Pinpoint the cell where the given text exists, returning its [X, Y] midpoint coordinate. 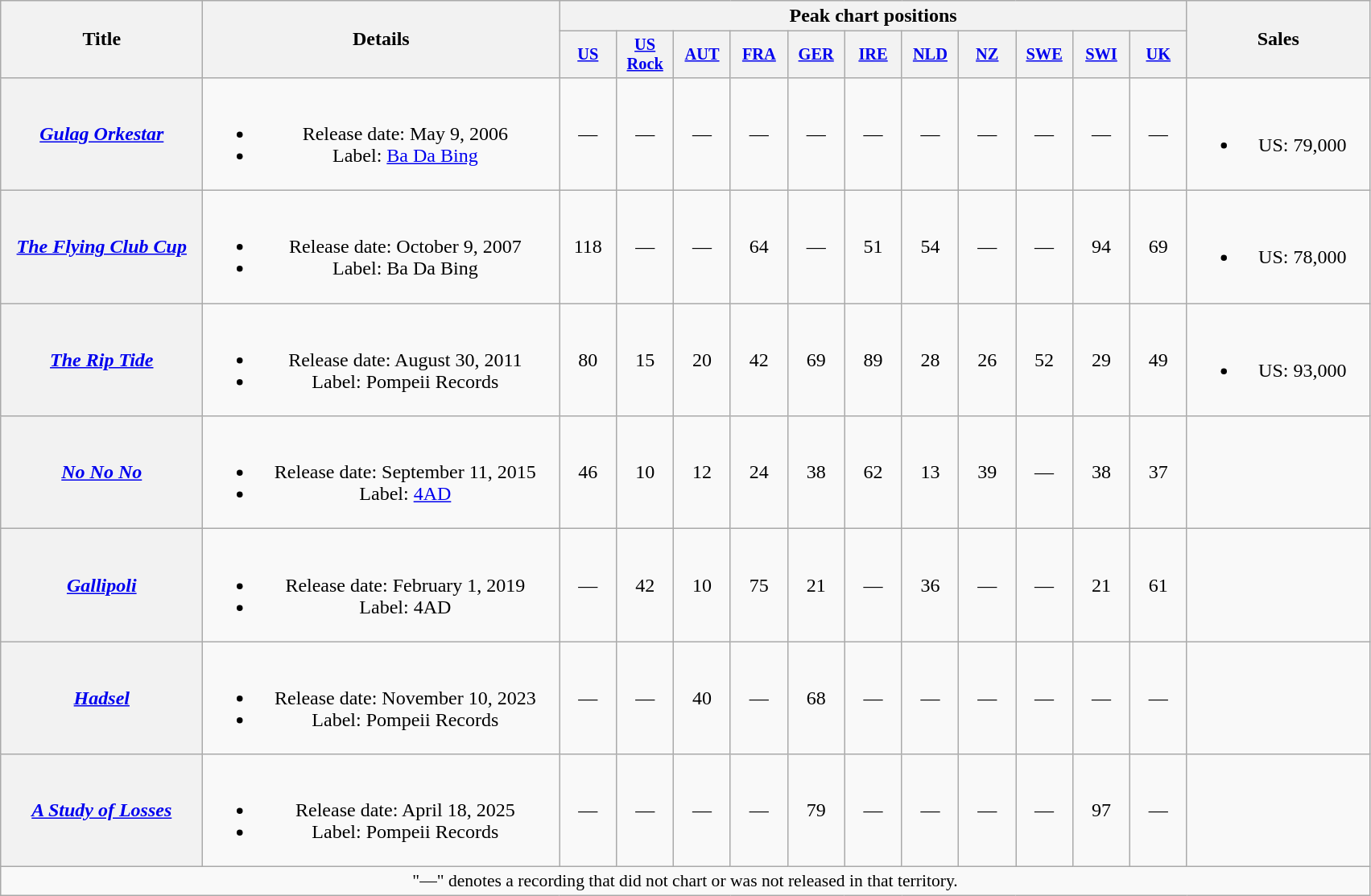
12 [702, 473]
20 [702, 360]
US: 78,000 [1278, 247]
AUT [702, 55]
13 [931, 473]
118 [588, 247]
39 [987, 473]
61 [1158, 585]
36 [931, 585]
80 [588, 360]
51 [873, 247]
54 [931, 247]
The Flying Club Cup [101, 247]
46 [588, 473]
Release date: October 9, 2007Label: Ba Da Bing [382, 247]
Release date: May 9, 2006Label: Ba Da Bing [382, 134]
GER [816, 55]
IRE [873, 55]
49 [1158, 360]
A Study of Losses [101, 811]
62 [873, 473]
Sales [1278, 39]
Peak chart positions [873, 16]
UK [1158, 55]
US Rock [646, 55]
64 [758, 247]
68 [816, 698]
Details [382, 39]
Gallipoli [101, 585]
Release date: September 11, 2015Label: 4AD [382, 473]
28 [931, 360]
US [588, 55]
94 [1101, 247]
Title [101, 39]
24 [758, 473]
Gulag Orkestar [101, 134]
Release date: February 1, 2019Label: 4AD [382, 585]
No No No [101, 473]
26 [987, 360]
NLD [931, 55]
79 [816, 811]
US: 79,000 [1278, 134]
Hadsel [101, 698]
40 [702, 698]
75 [758, 585]
97 [1101, 811]
SWE [1045, 55]
37 [1158, 473]
The Rip Tide [101, 360]
NZ [987, 55]
Release date: April 18, 2025Label: Pompeii Records [382, 811]
29 [1101, 360]
89 [873, 360]
"—" denotes a recording that did not chart or was not released in that territory. [686, 882]
SWI [1101, 55]
FRA [758, 55]
52 [1045, 360]
Release date: August 30, 2011Label: Pompeii Records [382, 360]
Release date: November 10, 2023Label: Pompeii Records [382, 698]
15 [646, 360]
US: 93,000 [1278, 360]
